Locate the cell with the specified text and output its [X, Y] center coordinate. 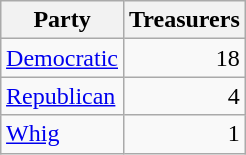
Whig [62, 134]
4 [185, 96]
Republican [62, 96]
Party [62, 20]
Treasurers [185, 20]
1 [185, 134]
18 [185, 58]
Democratic [62, 58]
